Return the (x, y) coordinate for the center point of the cell that contains the specified text.  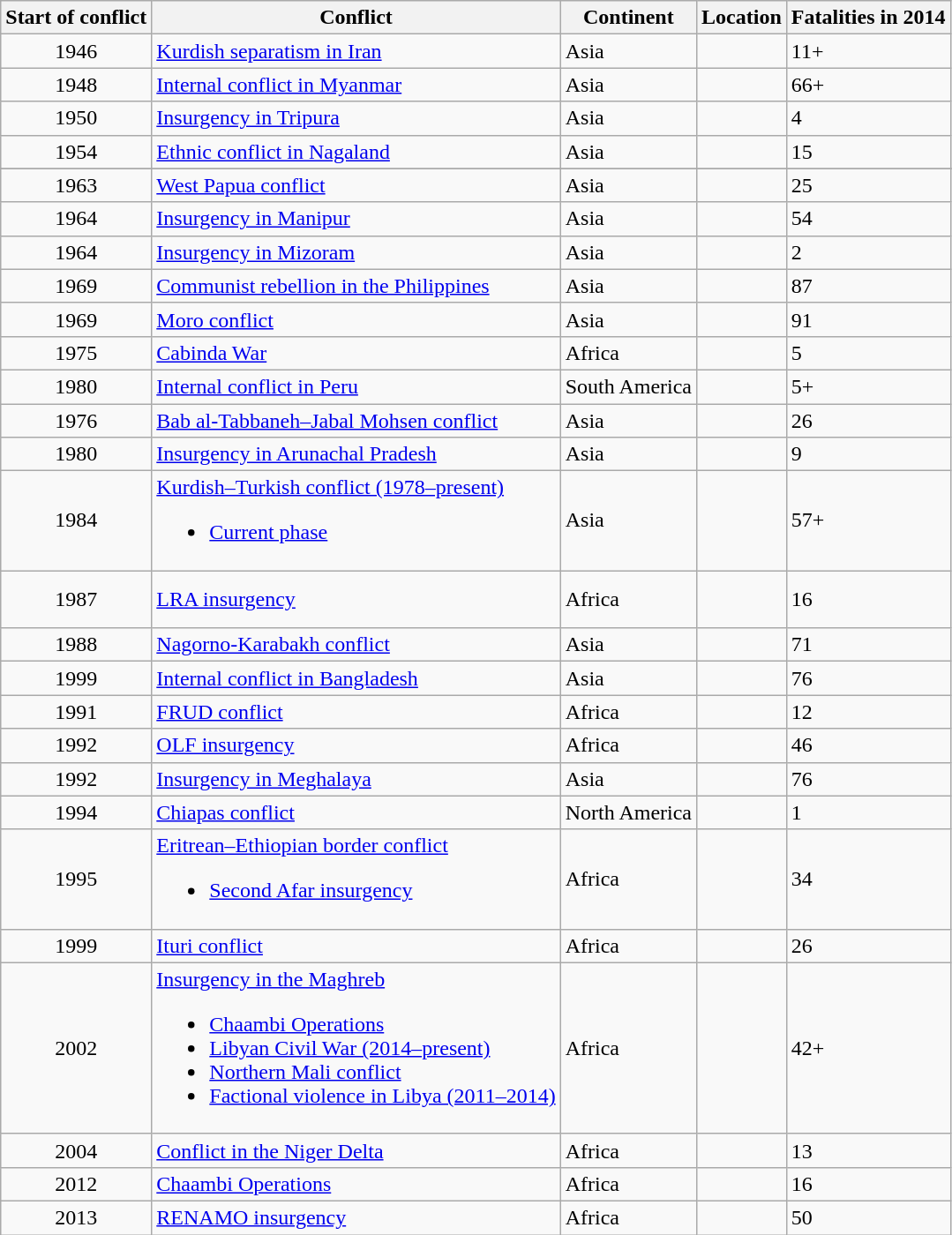
Eritrean–Ethiopian border conflictSecond Afar insurgency (356, 879)
2004 (76, 1150)
1950 (76, 118)
2012 (76, 1184)
57+ (868, 520)
5 (868, 353)
Insurgency in Arunachal Pradesh (356, 454)
13 (868, 1150)
5+ (868, 386)
1995 (76, 879)
Kurdish–Turkish conflict (1978–present)Current phase (356, 520)
54 (868, 219)
Moro conflict (356, 319)
Location (742, 18)
1988 (76, 645)
Fatalities in 2014 (868, 18)
FRUD conflict (356, 712)
Insurgency in Tripura (356, 118)
Chaambi Operations (356, 1184)
LRA insurgency (356, 600)
Internal conflict in Peru (356, 386)
Ethnic conflict in Nagaland (356, 152)
25 (868, 185)
2013 (76, 1217)
42+ (868, 1048)
Internal conflict in Myanmar (356, 85)
1 (868, 812)
Start of conflict (76, 18)
Conflict in the Niger Delta (356, 1150)
2 (868, 252)
Kurdish separatism in Iran (356, 51)
2002 (76, 1048)
1948 (76, 85)
4 (868, 118)
1946 (76, 51)
1976 (76, 421)
West Papua conflict (356, 185)
87 (868, 286)
Insurgency in Manipur (356, 219)
RENAMO insurgency (356, 1217)
1954 (76, 152)
71 (868, 645)
1984 (76, 520)
1994 (76, 812)
Insurgency in Meghalaya (356, 779)
Chiapas conflict (356, 812)
1975 (76, 353)
Insurgency in Mizoram (356, 252)
9 (868, 454)
91 (868, 319)
Continent (628, 18)
Conflict (356, 18)
15 (868, 152)
Ituri conflict (356, 946)
11+ (868, 51)
Internal conflict in Bangladesh (356, 678)
1963 (76, 185)
Communist rebellion in the Philippines (356, 286)
1987 (76, 600)
South America (628, 386)
34 (868, 879)
OLF insurgency (356, 745)
North America (628, 812)
Bab al-Tabbaneh–Jabal Mohsen conflict (356, 421)
46 (868, 745)
50 (868, 1217)
Nagorno-Karabakh conflict (356, 645)
Cabinda War (356, 353)
1991 (76, 712)
12 (868, 712)
66+ (868, 85)
Insurgency in the MaghrebChaambi OperationsLibyan Civil War (2014–present)Northern Mali conflictFactional violence in Libya (2011–2014) (356, 1048)
